For the text-containing cell, return its midpoint in [X, Y] coordinate format. 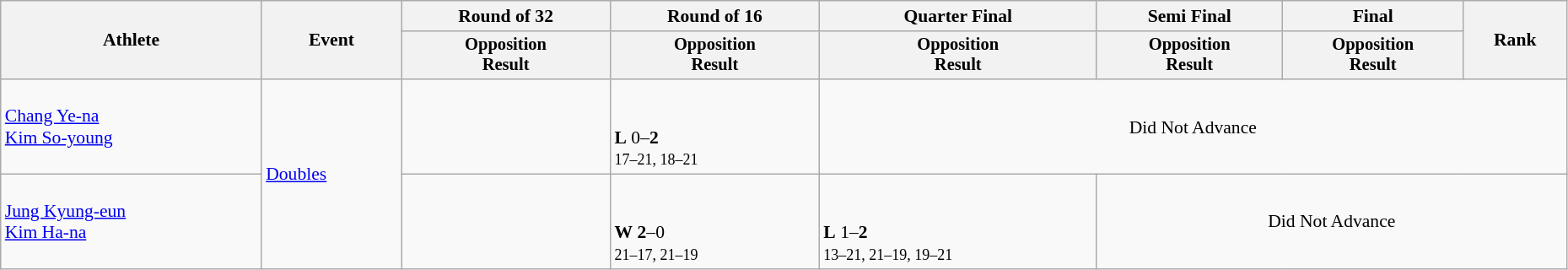
L 0–217–21, 18–21 [714, 127]
Semi Final [1189, 16]
Doubles [331, 174]
W 2–021–17, 21–19 [714, 222]
Round of 32 [506, 16]
L 1–213–21, 21–19, 19–21 [958, 222]
Final [1373, 16]
Chang Ye-naKim So-young [132, 127]
Event [331, 40]
Athlete [132, 40]
Quarter Final [958, 16]
Jung Kyung-eunKim Ha-na [132, 222]
Round of 16 [714, 16]
Rank [1515, 40]
